Search for the cell housing the specified text and yield its (X, Y) center coordinate. 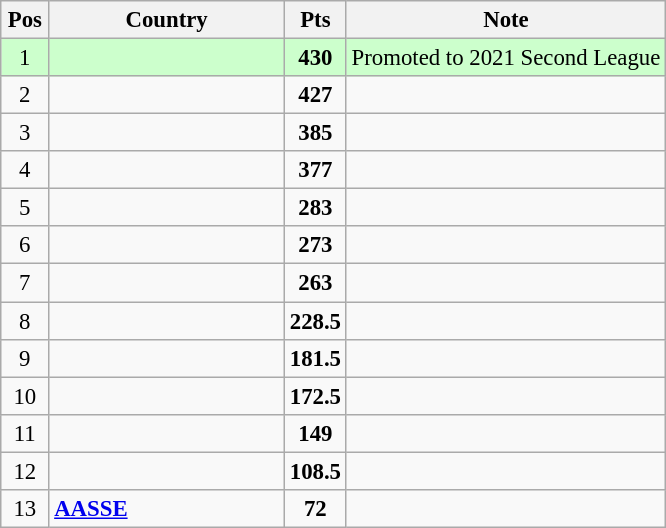
10 (25, 396)
Country (167, 20)
6 (25, 245)
1 (25, 58)
12 (25, 471)
385 (315, 133)
8 (25, 321)
149 (315, 433)
273 (315, 245)
283 (315, 208)
3 (25, 133)
Pts (315, 20)
13 (25, 509)
Promoted to 2021 Second League (506, 58)
11 (25, 433)
377 (315, 170)
4 (25, 170)
108.5 (315, 471)
430 (315, 58)
2 (25, 95)
181.5 (315, 358)
228.5 (315, 321)
172.5 (315, 396)
7 (25, 283)
427 (315, 95)
AASSE (167, 509)
5 (25, 208)
263 (315, 283)
9 (25, 358)
Pos (25, 20)
72 (315, 509)
Note (506, 20)
